Output the [X, Y] coordinate of the center of the cell containing the given text.  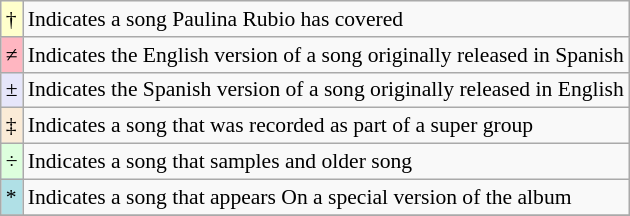
‡ [12, 126]
Indicates the Spanish version of a song originally released in English [326, 90]
Indicates a song Paulina Rubio has covered [326, 19]
Indicates a song that samples and older song [326, 162]
÷ [12, 162]
≠ [12, 55]
Indicates a song that was recorded as part of a super group [326, 126]
Indicates the English version of a song originally released in Spanish [326, 55]
† [12, 19]
± [12, 90]
* [12, 197]
Indicates a song that appears On a special version of the album [326, 197]
